Identify which cell holds the provided text, then report its (X, Y) central coordinate. 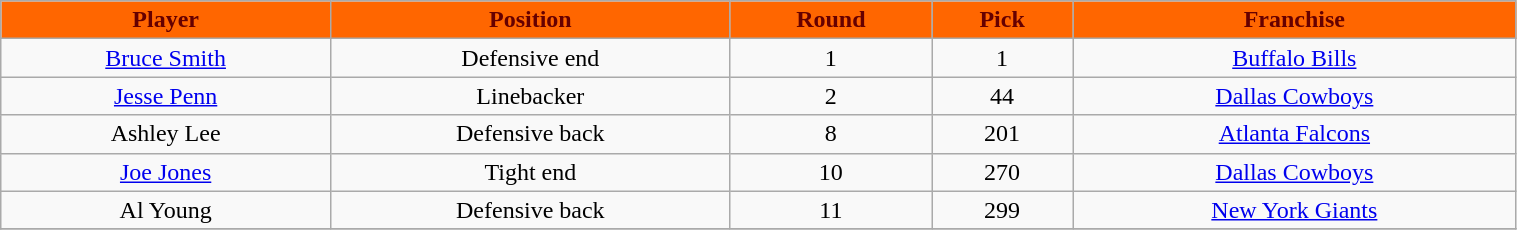
Buffalo Bills (1294, 58)
Al Young (166, 210)
Atlanta Falcons (1294, 134)
299 (1002, 210)
Linebacker (530, 96)
201 (1002, 134)
Jesse Penn (166, 96)
Ashley Lee (166, 134)
Tight end (530, 172)
2 (830, 96)
270 (1002, 172)
Bruce Smith (166, 58)
44 (1002, 96)
Joe Jones (166, 172)
11 (830, 210)
Round (830, 20)
Pick (1002, 20)
Player (166, 20)
8 (830, 134)
Franchise (1294, 20)
New York Giants (1294, 210)
Defensive end (530, 58)
Position (530, 20)
10 (830, 172)
